Detect which cell encompasses the target text, then output its (X, Y) center coordinate. 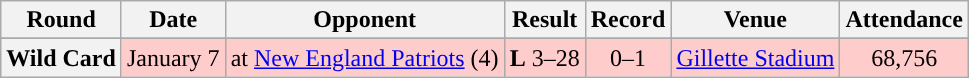
0–1 (628, 58)
Round (62, 20)
Venue (756, 20)
68,756 (904, 58)
Gillette Stadium (756, 58)
Attendance (904, 20)
Date (173, 20)
Record (628, 20)
Wild Card (62, 58)
January 7 (173, 58)
Opponent (364, 20)
at New England Patriots (4) (364, 58)
L 3–28 (544, 58)
Result (544, 20)
